Identify which cell holds the provided text, then report its [x, y] central coordinate. 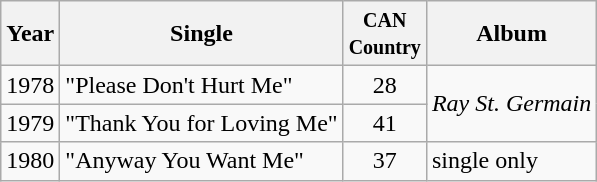
28 [384, 85]
37 [384, 161]
single only [511, 161]
1979 [30, 123]
CAN Country [384, 34]
Ray St. Germain [511, 104]
Year [30, 34]
Single [202, 34]
1978 [30, 85]
1980 [30, 161]
41 [384, 123]
"Anyway You Want Me" [202, 161]
Album [511, 34]
"Thank You for Loving Me" [202, 123]
"Please Don't Hurt Me" [202, 85]
